Capture the cell that displays the provided text and extract its (x, y) central coordinate. 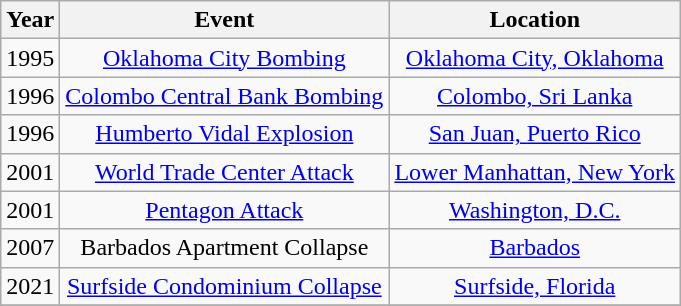
Surfside Condominium Collapse (224, 286)
Lower Manhattan, New York (535, 172)
Washington, D.C. (535, 210)
Oklahoma City Bombing (224, 58)
San Juan, Puerto Rico (535, 134)
Surfside, Florida (535, 286)
Humberto Vidal Explosion (224, 134)
Pentagon Attack (224, 210)
Barbados (535, 248)
Oklahoma City, Oklahoma (535, 58)
Colombo Central Bank Bombing (224, 96)
Barbados Apartment Collapse (224, 248)
Colombo, Sri Lanka (535, 96)
Year (30, 20)
1995 (30, 58)
World Trade Center Attack (224, 172)
2007 (30, 248)
Event (224, 20)
2021 (30, 286)
Location (535, 20)
